For the text-containing cell, return its midpoint in (X, Y) coordinate format. 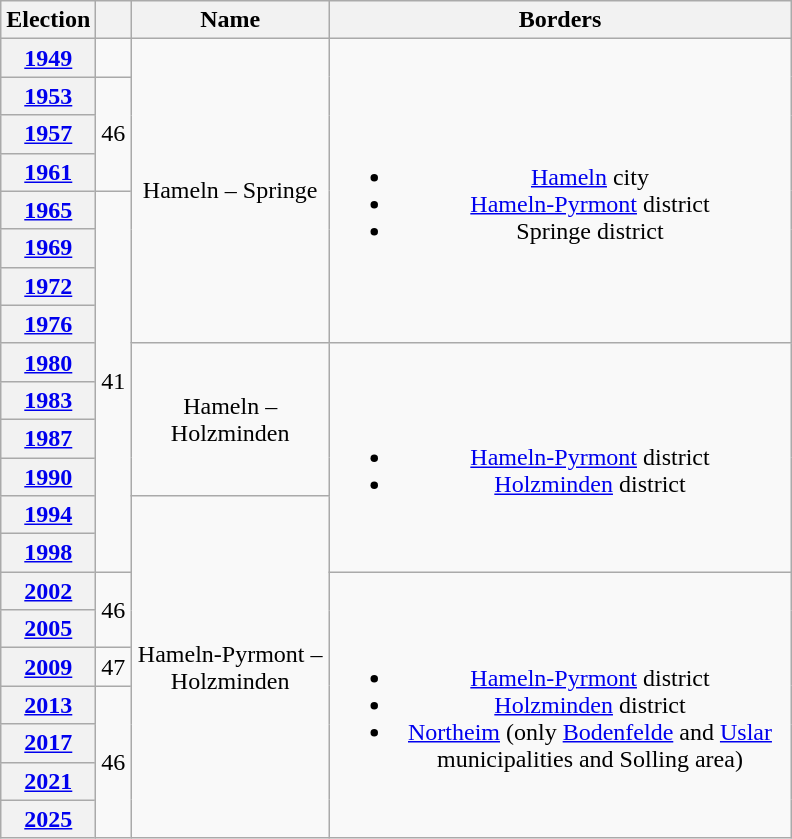
1976 (48, 324)
Hameln-Pyrmont – Holzminden (230, 668)
Election (48, 20)
1957 (48, 134)
1961 (48, 172)
2005 (48, 629)
2002 (48, 591)
Hameln – Holzminden (230, 419)
Borders (560, 20)
Hameln – Springe (230, 191)
1998 (48, 553)
Hameln-Pyrmont districtHolzminden districtNortheim (only Bodenfelde and Uslar municipalities and Solling area) (560, 705)
1972 (48, 286)
2009 (48, 667)
1990 (48, 477)
1953 (48, 96)
2013 (48, 705)
Hameln cityHameln-Pyrmont districtSpringe district (560, 191)
1965 (48, 210)
2025 (48, 819)
2021 (48, 781)
1983 (48, 400)
1980 (48, 362)
41 (114, 382)
Hameln-Pyrmont districtHolzminden district (560, 457)
1969 (48, 248)
47 (114, 667)
1994 (48, 515)
Name (230, 20)
1949 (48, 58)
2017 (48, 743)
1987 (48, 438)
